For the text-containing cell, return its midpoint in [x, y] coordinate format. 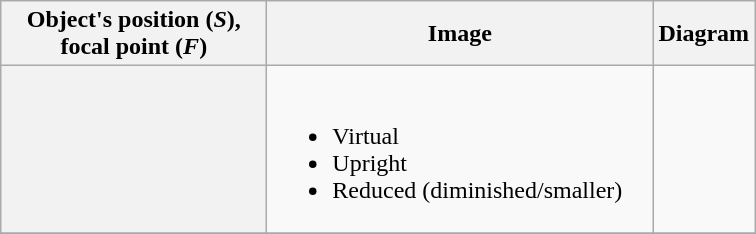
Image [460, 34]
Object's position (S), focal point (F) [134, 34]
VirtualUprightReduced (diminished/smaller) [460, 150]
Diagram [704, 34]
